For the text-containing cell, return its midpoint in [x, y] coordinate format. 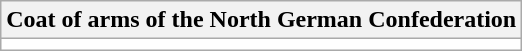
Coat of arms of the North German Confederation [262, 20]
